Pinpoint the cell where the given text exists, returning its [X, Y] midpoint coordinate. 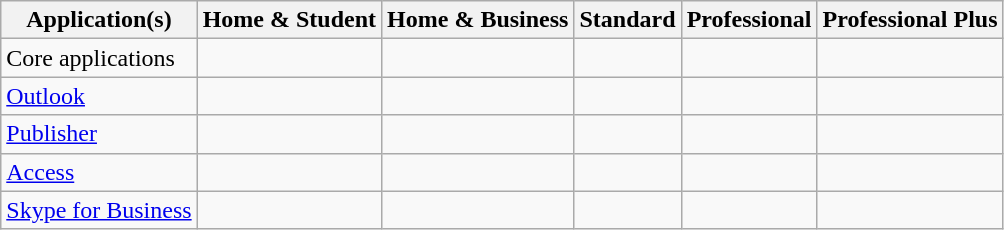
Publisher [99, 134]
Application(s) [99, 20]
Access [99, 172]
Skype for Business [99, 210]
Home & Student [289, 20]
Outlook [99, 96]
Standard [628, 20]
Core applications [99, 58]
Home & Business [478, 20]
Professional [749, 20]
Professional Plus [910, 20]
